Output the (X, Y) coordinate of the center of the cell containing the given text.  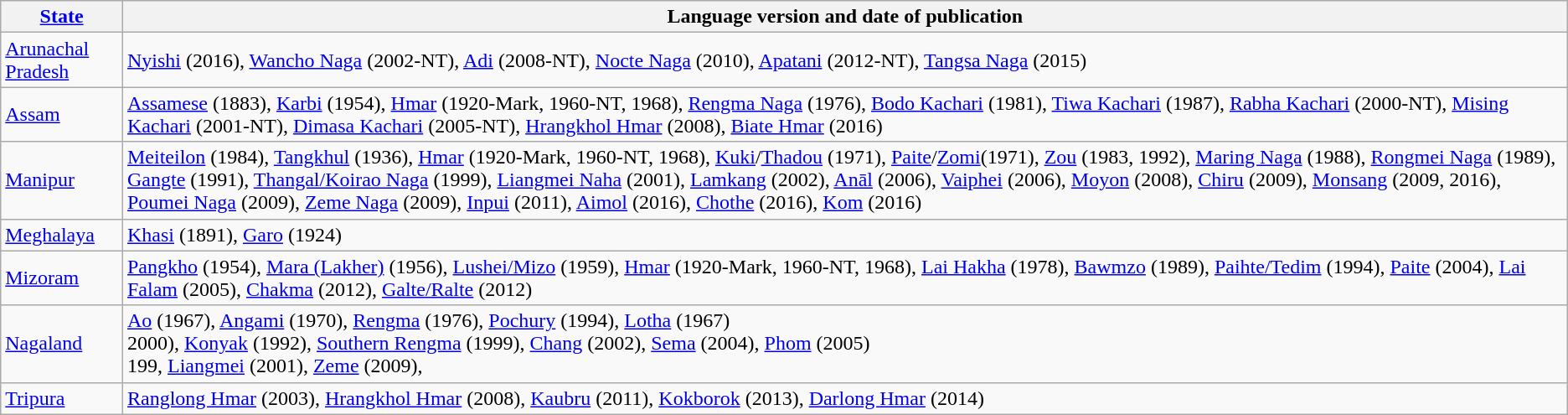
Arunachal Pradesh (62, 60)
Ranglong Hmar (2003), Hrangkhol Hmar (2008), Kaubru (2011), Kokborok (2013), Darlong Hmar (2014) (844, 398)
Nyishi (2016), Wancho Naga (2002-NT), Adi (2008-NT), Nocte Naga (2010), Apatani (2012-NT), Tangsa Naga (2015) (844, 60)
Nagaland (62, 344)
Meghalaya (62, 235)
Assam (62, 114)
Manipur (62, 180)
Tripura (62, 398)
Mizoram (62, 278)
Khasi (1891), Garo (1924) (844, 235)
Language version and date of publication (844, 17)
State (62, 17)
